Find where the given text appears and provide that cell's center as [X, Y] coordinate. 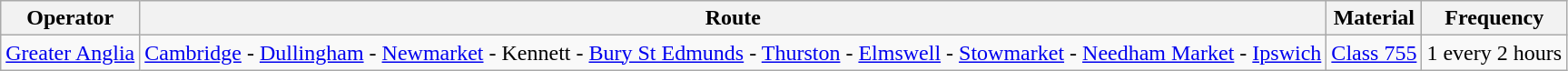
Operator [71, 18]
Class 755 [1375, 53]
Greater Anglia [71, 53]
Cambridge - Dullingham - Newmarket - Kennett - Bury St Edmunds - Thurston - Elmswell - Stowmarket - Needham Market - Ipswich [734, 53]
Material [1375, 18]
Route [734, 18]
Frequency [1494, 18]
1 every 2 hours [1494, 53]
